Locate the cell with the specified text and output its (X, Y) center coordinate. 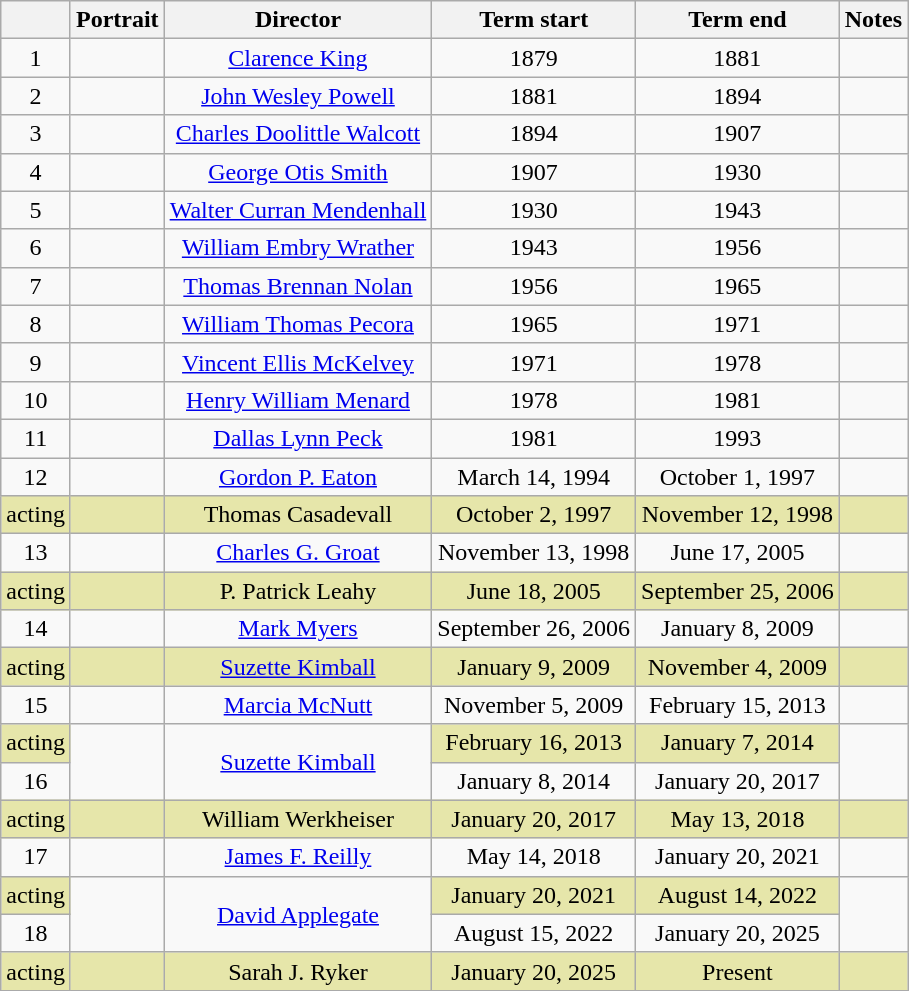
January 7, 2014 (738, 743)
March 14, 1994 (534, 477)
Henry William Menard (298, 400)
June 17, 2005 (738, 553)
August 14, 2022 (738, 895)
5 (36, 210)
William Thomas Pecora (298, 324)
Clarence King (298, 58)
November 5, 2009 (534, 705)
9 (36, 362)
Term end (738, 20)
Vincent Ellis McKelvey (298, 362)
May 13, 2018 (738, 819)
8 (36, 324)
17 (36, 857)
Thomas Brennan Nolan (298, 286)
Mark Myers (298, 629)
May 14, 2018 (534, 857)
November 13, 1998 (534, 553)
October 1, 1997 (738, 477)
2 (36, 96)
1993 (738, 438)
David Applegate (298, 914)
1879 (534, 58)
Notes (873, 20)
John Wesley Powell (298, 96)
Portrait (117, 20)
October 2, 1997 (534, 515)
Sarah J. Ryker (298, 971)
January 8, 2014 (534, 781)
15 (36, 705)
Charles Doolittle Walcott (298, 134)
Gordon P. Eaton (298, 477)
10 (36, 400)
18 (36, 933)
January 9, 2009 (534, 667)
P. Patrick Leahy (298, 591)
William Werkheiser (298, 819)
11 (36, 438)
Walter Curran Mendenhall (298, 210)
Charles G. Groat (298, 553)
August 15, 2022 (534, 933)
George Otis Smith (298, 172)
4 (36, 172)
November 12, 1998 (738, 515)
September 25, 2006 (738, 591)
William Embry Wrather (298, 248)
12 (36, 477)
June 18, 2005 (534, 591)
14 (36, 629)
Thomas Casadevall (298, 515)
Director (298, 20)
James F. Reilly (298, 857)
Marcia McNutt (298, 705)
3 (36, 134)
November 4, 2009 (738, 667)
Present (738, 971)
February 16, 2013 (534, 743)
February 15, 2013 (738, 705)
January 8, 2009 (738, 629)
13 (36, 553)
September 26, 2006 (534, 629)
Dallas Lynn Peck (298, 438)
6 (36, 248)
1 (36, 58)
16 (36, 781)
Term start (534, 20)
7 (36, 286)
